Determine the [x, y] coordinate at the center of the cell enclosing the given text.  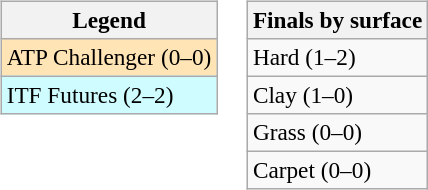
Clay (1–0) [337, 95]
Hard (1–2) [337, 57]
Finals by surface [337, 20]
Grass (0–0) [337, 133]
Carpet (0–0) [337, 171]
ITF Futures (2–2) [108, 95]
ATP Challenger (0–0) [108, 57]
Legend [108, 20]
